Return the [x, y] coordinate for the center point of the cell that contains the specified text.  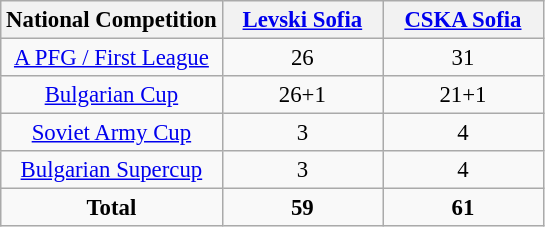
26 [302, 58]
A PFG / First League [112, 58]
31 [464, 58]
National Competition [112, 20]
26+1 [302, 95]
Bulgarian Cup [112, 95]
21+1 [464, 95]
Total [112, 208]
Bulgarian Supercup [112, 170]
Soviet Army Cup [112, 133]
61 [464, 208]
CSKA Sofia [464, 20]
59 [302, 208]
Levski Sofia [302, 20]
